Find where the given text appears and provide that cell's center as [X, Y] coordinate. 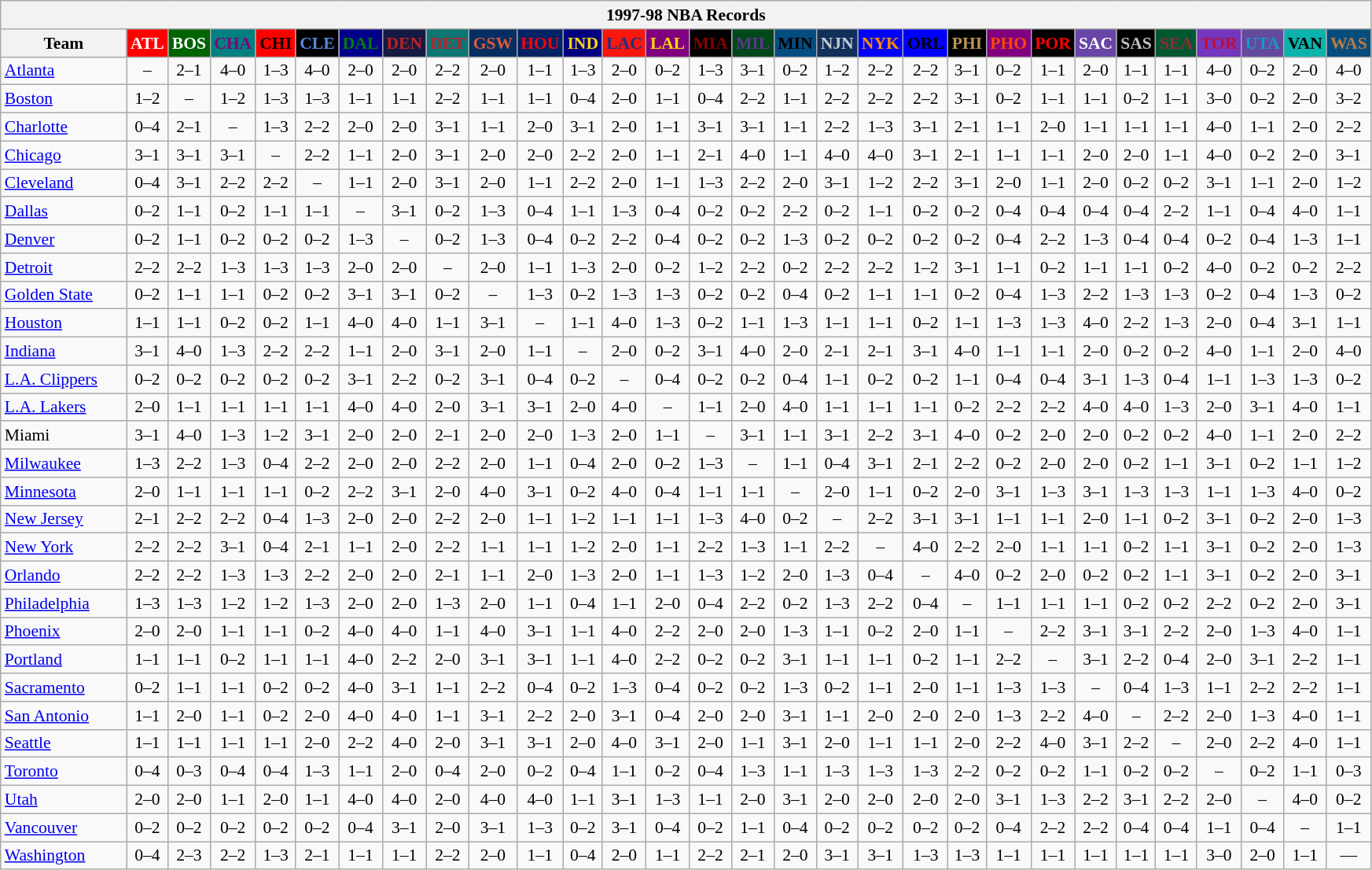
— [1349, 856]
DAL [361, 43]
Charlotte [64, 127]
Team [64, 43]
Milwaukee [64, 463]
Boston [64, 99]
Washington [64, 856]
Toronto [64, 772]
New Jersey [64, 519]
VAN [1305, 43]
MIA [710, 43]
Indiana [64, 352]
BOS [189, 43]
DEN [404, 43]
Atlanta [64, 71]
Vancouver [64, 828]
Phoenix [64, 632]
HOU [539, 43]
MIN [795, 43]
NYK [881, 43]
Sacramento [64, 688]
CHI [275, 43]
GSW [494, 43]
1997-98 NBA Records [686, 15]
ATL [148, 43]
SAS [1136, 43]
Chicago [64, 155]
Cleveland [64, 183]
Detroit [64, 267]
CHA [233, 43]
2–3 [189, 856]
L.A. Lakers [64, 407]
LAL [668, 43]
San Antonio [64, 716]
New York [64, 547]
WAS [1349, 43]
3–2 [1349, 99]
Philadelphia [64, 603]
DET [448, 43]
MIL [753, 43]
Seattle [64, 743]
ORL [926, 43]
Dallas [64, 212]
LAC [624, 43]
SAC [1096, 43]
Miami [64, 436]
POR [1053, 43]
Golden State [64, 295]
SEA [1176, 43]
UTA [1263, 43]
Houston [64, 323]
Denver [64, 239]
NJN [837, 43]
PHO [1008, 43]
PHI [967, 43]
Portland [64, 660]
TOR [1219, 43]
IND [583, 43]
L.A. Clippers [64, 379]
Orlando [64, 576]
Utah [64, 800]
CLE [318, 43]
Minnesota [64, 492]
